Pinpoint the cell where the given text exists, returning its (x, y) midpoint coordinate. 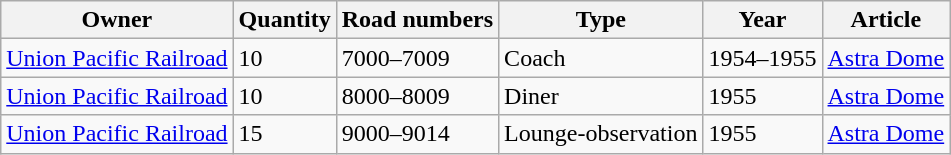
Quantity (284, 20)
Article (886, 20)
15 (284, 134)
9000–9014 (417, 134)
7000–7009 (417, 58)
8000–8009 (417, 96)
Type (601, 20)
Coach (601, 58)
1954–1955 (762, 58)
Year (762, 20)
Diner (601, 96)
Owner (117, 20)
Road numbers (417, 20)
Lounge-observation (601, 134)
